Determine the [x, y] coordinate at the center of the cell enclosing the given text.  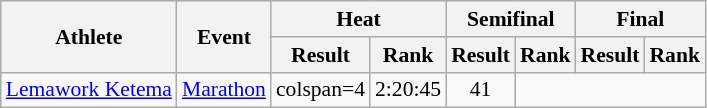
Lemawork Ketema [89, 90]
Final [640, 19]
Semifinal [510, 19]
colspan=4 [320, 90]
Marathon [224, 90]
Heat [358, 19]
Athlete [89, 36]
2:20:45 [408, 90]
41 [480, 90]
Event [224, 36]
